Search for the cell housing the specified text and yield its (x, y) center coordinate. 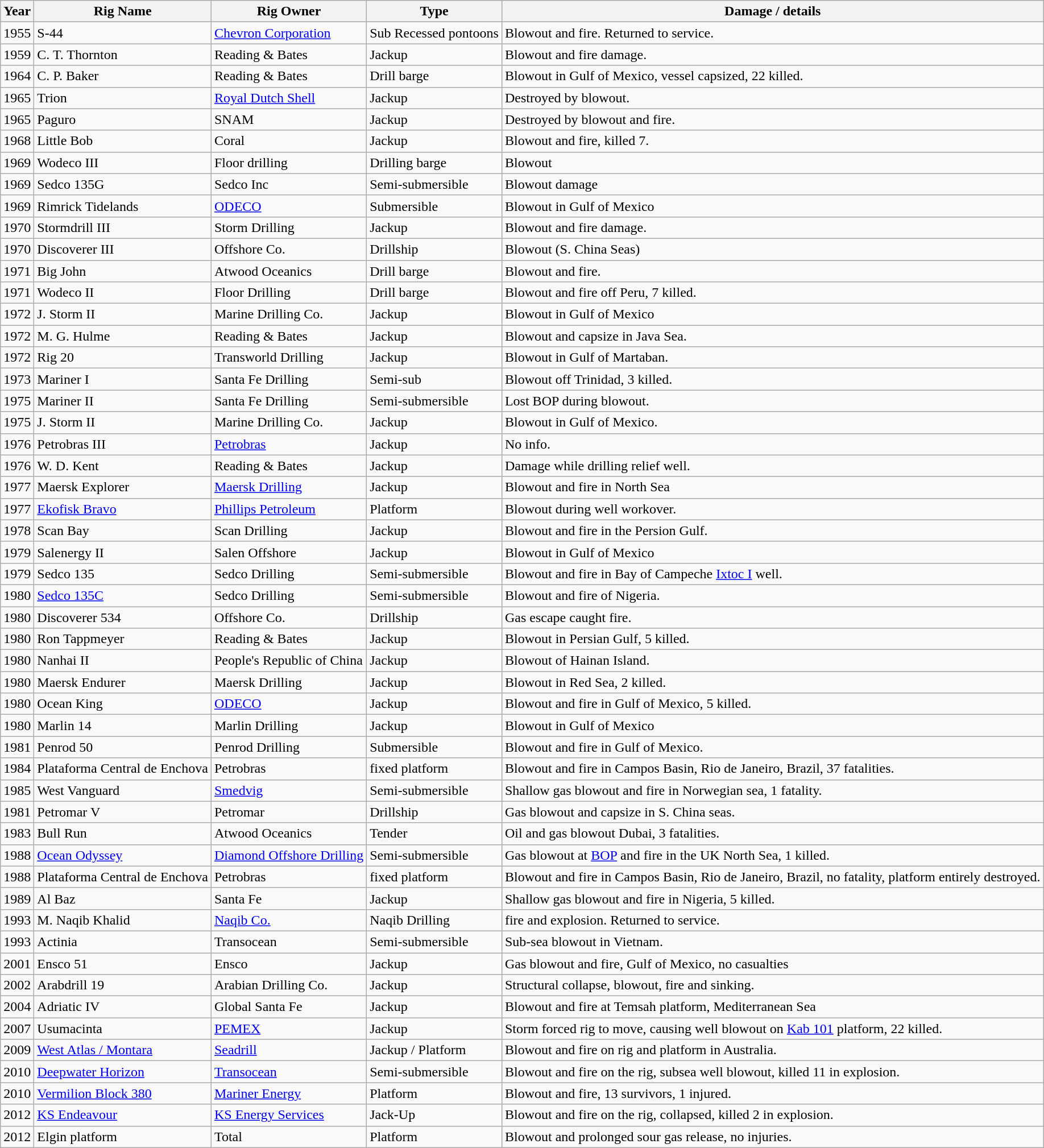
Gas blowout and capsize in S. China seas. (772, 812)
Ocean King (123, 704)
Petromar V (123, 812)
Blowout and fire in Gulf of Mexico. (772, 747)
Stormdrill III (123, 227)
2004 (17, 1007)
C. P. Baker (123, 76)
Floor Drilling (289, 293)
Deepwater Horizon (123, 1072)
Sedco Inc (289, 184)
Floor drilling (289, 163)
Destroyed by blowout and fire. (772, 119)
West Atlas / Montara (123, 1050)
Rig Owner (289, 11)
Phillips Petroleum (289, 509)
Blowout in Gulf of Mexico. (772, 422)
Blowout and fire. Returned to service. (772, 33)
Elgin platform (123, 1137)
Blowout and fire on the rig, collapsed, killed 2 in explosion. (772, 1115)
Semi-sub (434, 379)
Blowout and fire, 13 survivors, 1 injured. (772, 1093)
2009 (17, 1050)
Little Bob (123, 141)
West Vanguard (123, 790)
Scan Drilling (289, 531)
1978 (17, 531)
Drilling barge (434, 163)
Jackup / Platform (434, 1050)
Adriatic IV (123, 1007)
Damage / details (772, 11)
Smedvig (289, 790)
Salen Offshore (289, 552)
Sedco 135C (123, 595)
Wodeco III (123, 163)
Shallow gas blowout and fire in Nigeria, 5 killed. (772, 898)
Naqib Drilling (434, 920)
Usumacinta (123, 1029)
Naqib Co. (289, 920)
1955 (17, 33)
1964 (17, 76)
Structural collapse, blowout, fire and sinking. (772, 985)
Sub Recessed pontoons (434, 33)
Blowout and fire at Temsah platform, Mediterranean Sea (772, 1007)
Trion (123, 98)
KS Endeavour (123, 1115)
Gas escape caught fire. (772, 617)
Blowout in Persian Gulf, 5 killed. (772, 639)
Blowout and fire on the rig, subsea well blowout, killed 11 in explosion. (772, 1072)
Penrod 50 (123, 747)
Blowout and fire of Nigeria. (772, 595)
Transworld Drilling (289, 358)
Blowout (S. China Seas) (772, 249)
Mariner I (123, 379)
Santa Fe (289, 898)
Rimrick Tidelands (123, 206)
Petrobras III (123, 444)
Salenergy II (123, 552)
Blowout and fire in Bay of Campeche Ixtoc I well. (772, 574)
Blowout and fire off Peru, 7 killed. (772, 293)
Blowout of Hainan Island. (772, 661)
Arabdrill 19 (123, 985)
Arabian Drilling Co. (289, 985)
Sub-sea blowout in Vietnam. (772, 942)
Maersk Endurer (123, 682)
Mariner II (123, 401)
Tender (434, 834)
Discoverer III (123, 249)
Storm forced rig to move, causing well blowout on Kab 101 platform, 22 killed. (772, 1029)
Scan Bay (123, 531)
Petromar (289, 812)
Gas blowout at BOP and fire in the UK North Sea, 1 killed. (772, 855)
Rig 20 (123, 358)
Blowout in Gulf of Mexico, vessel capsized, 22 killed. (772, 76)
Blowout and capsize in Java Sea. (772, 336)
Blowout in Gulf of Martaban. (772, 358)
SNAM (289, 119)
Blowout damage (772, 184)
No info. (772, 444)
Blowout and fire in Campos Basin, Rio de Janeiro, Brazil, 37 fatalities. (772, 769)
S-44 (123, 33)
Jack-Up (434, 1115)
Rig Name (123, 11)
Paguro (123, 119)
Blowout and fire in Gulf of Mexico, 5 killed. (772, 704)
Shallow gas blowout and fire in Norwegian sea, 1 fatality. (772, 790)
1959 (17, 55)
Coral (289, 141)
Blowout and fire. (772, 271)
2001 (17, 964)
Maersk Explorer (123, 487)
C. T. Thornton (123, 55)
Al Baz (123, 898)
Ocean Odyssey (123, 855)
Global Santa Fe (289, 1007)
Bull Run (123, 834)
Blowout in Red Sea, 2 killed. (772, 682)
Sedco 135 (123, 574)
Diamond Offshore Drilling (289, 855)
Storm Drilling (289, 227)
Blowout and fire in North Sea (772, 487)
Marlin Drilling (289, 726)
Blowout during well workover. (772, 509)
Gas blowout and fire, Gulf of Mexico, no casualties (772, 964)
Chevron Corporation (289, 33)
Year (17, 11)
W. D. Kent (123, 466)
KS Energy Services (289, 1115)
Blowout off Trinidad, 3 killed. (772, 379)
Marlin 14 (123, 726)
Mariner Energy (289, 1093)
Penrod Drilling (289, 747)
Nanhai II (123, 661)
Blowout and fire, killed 7. (772, 141)
fire and explosion. Returned to service. (772, 920)
Blowout and fire in Campos Basin, Rio de Janeiro, Brazil, no fatality, platform entirely destroyed. (772, 877)
Sedco 135G (123, 184)
1973 (17, 379)
Type (434, 11)
1984 (17, 769)
Actinia (123, 942)
Blowout and prolonged sour gas release, no injuries. (772, 1137)
1983 (17, 834)
2007 (17, 1029)
Total (289, 1137)
Ron Tappmeyer (123, 639)
Ensco 51 (123, 964)
Discoverer 534 (123, 617)
2002 (17, 985)
Destroyed by blowout. (772, 98)
Oil and gas blowout Dubai, 3 fatalities. (772, 834)
Vermilion Block 380 (123, 1093)
Damage while drilling relief well. (772, 466)
Big John (123, 271)
Royal Dutch Shell (289, 98)
People's Republic of China (289, 661)
1985 (17, 790)
Blowout and fire on rig and platform in Australia. (772, 1050)
Blowout (772, 163)
PEMEX (289, 1029)
M. G. Hulme (123, 336)
1968 (17, 141)
M. Naqib Khalid (123, 920)
Ensco (289, 964)
Blowout and fire in the Persion Gulf. (772, 531)
Lost BOP during blowout. (772, 401)
Ekofisk Bravo (123, 509)
Wodeco II (123, 293)
Seadrill (289, 1050)
1989 (17, 898)
